Capture the cell that displays the provided text and extract its (x, y) central coordinate. 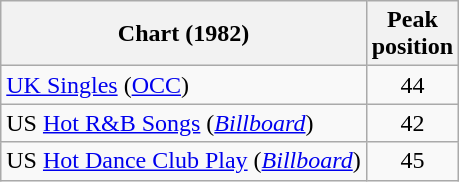
US Hot Dance Club Play (Billboard) (184, 161)
44 (412, 85)
US Hot R&B Songs (Billboard) (184, 123)
45 (412, 161)
UK Singles (OCC) (184, 85)
Chart (1982) (184, 34)
42 (412, 123)
Peakposition (412, 34)
